From the cell containing the given text, extract its center point as (X, Y) coordinate. 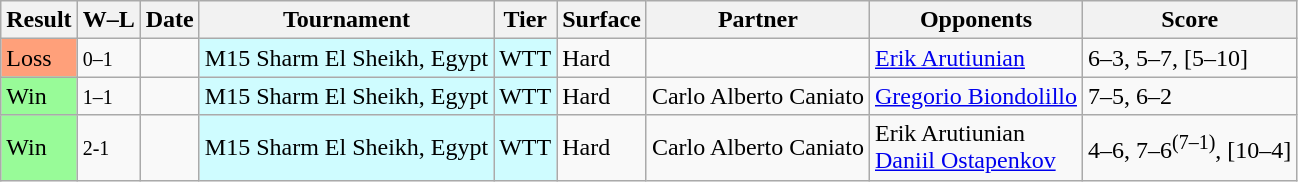
1–1 (108, 96)
Opponents (976, 20)
Partner (758, 20)
Surface (602, 20)
7–5, 6–2 (1190, 96)
2-1 (108, 148)
Result (39, 20)
Erik Arutiunian Daniil Ostapenkov (976, 148)
Tier (526, 20)
Date (170, 20)
W–L (108, 20)
Score (1190, 20)
Gregorio Biondolillo (976, 96)
0–1 (108, 58)
Loss (39, 58)
Erik Arutiunian (976, 58)
6–3, 5–7, [5–10] (1190, 58)
4–6, 7–6(7–1), [10–4] (1190, 148)
Tournament (346, 20)
